Provide the [X, Y] coordinate of the cell's center where the given text is located.  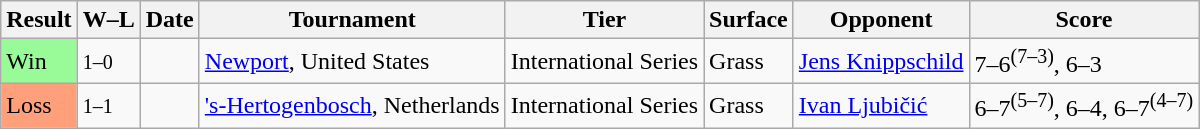
1–0 [108, 62]
Win [39, 62]
's-Hertogenbosch, Netherlands [352, 106]
Tournament [352, 20]
Opponent [881, 20]
6–7(5–7), 6–4, 6–7(4–7) [1084, 106]
Jens Knippschild [881, 62]
7–6(7–3), 6–3 [1084, 62]
Result [39, 20]
Surface [749, 20]
Ivan Ljubičić [881, 106]
Tier [604, 20]
W–L [108, 20]
Loss [39, 106]
1–1 [108, 106]
Score [1084, 20]
Date [170, 20]
Newport, United States [352, 62]
